Determine the [X, Y] coordinate at the center of the cell enclosing the given text.  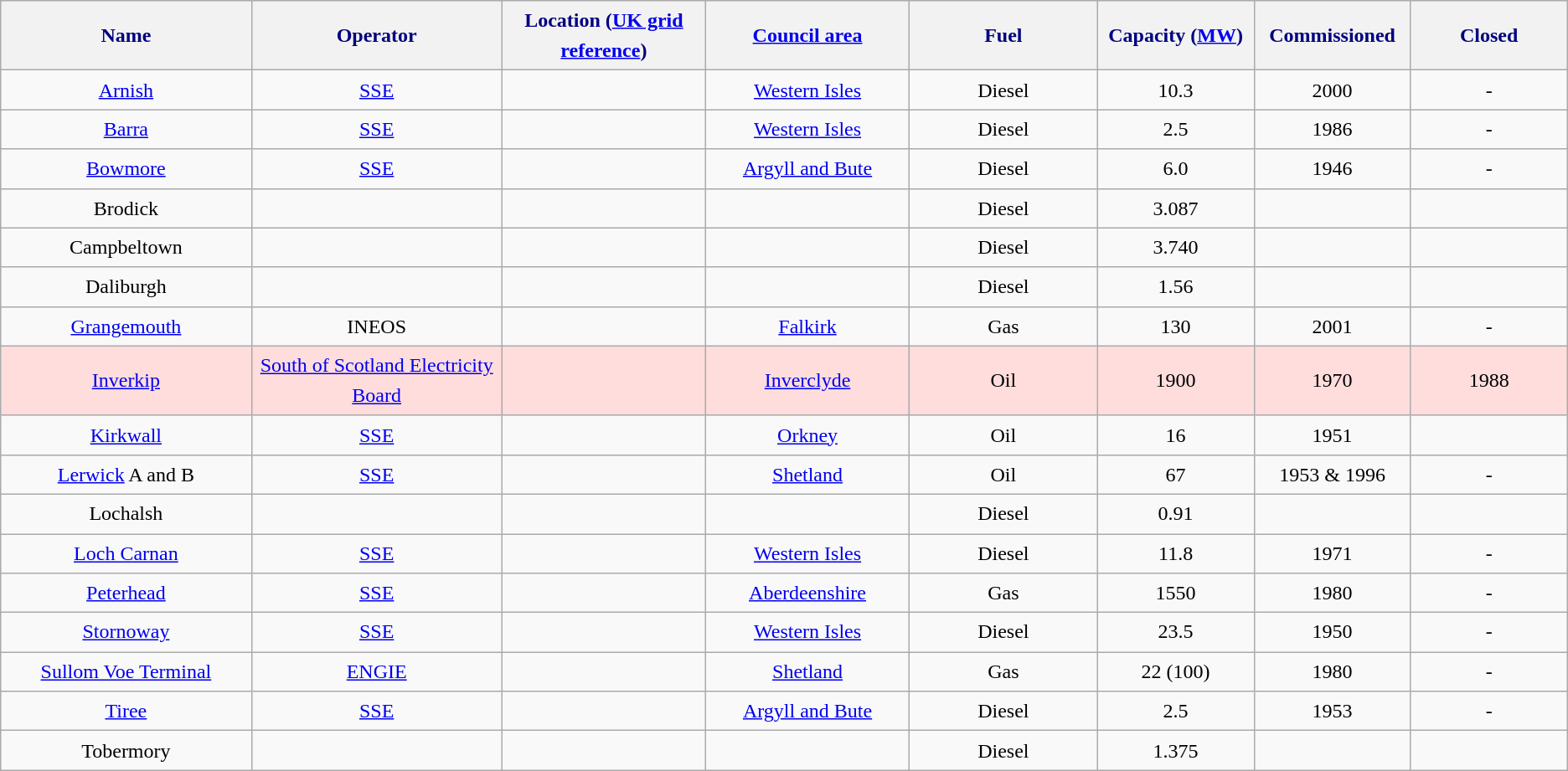
Kirkwall [126, 435]
Tiree [126, 712]
10.3 [1176, 90]
Bowmore [126, 169]
Falkirk [807, 326]
1946 [1332, 169]
Daliburgh [126, 286]
130 [1176, 326]
67 [1176, 474]
Barra [126, 129]
ENGIE [377, 671]
1986 [1332, 129]
1951 [1332, 435]
Orkney [807, 435]
Arnish [126, 90]
1550 [1176, 593]
22 (100) [1176, 671]
6.0 [1176, 169]
3.740 [1176, 248]
Aberdeenshire [807, 593]
16 [1176, 435]
Council area [807, 35]
Closed [1489, 35]
1900 [1176, 380]
Loch Carnan [126, 554]
Sullom Voe Terminal [126, 671]
Inverclyde [807, 380]
1.375 [1176, 750]
South of Scotland Electricity Board [377, 380]
1971 [1332, 554]
Operator [377, 35]
Fuel [1003, 35]
Inverkip [126, 380]
11.8 [1176, 554]
23.5 [1176, 633]
Location (UK grid reference) [603, 35]
Capacity (MW) [1176, 35]
Brodick [126, 208]
1970 [1332, 380]
Tobermory [126, 750]
3.087 [1176, 208]
Lerwick A and B [126, 474]
Peterhead [126, 593]
1953 & 1996 [1332, 474]
Campbeltown [126, 248]
Name [126, 35]
Lochalsh [126, 514]
Grangemouth [126, 326]
0.91 [1176, 514]
2000 [1332, 90]
INEOS [377, 326]
1.56 [1176, 286]
1988 [1489, 380]
Commissioned [1332, 35]
2001 [1332, 326]
1953 [1332, 712]
1950 [1332, 633]
Stornoway [126, 633]
